Locate the cell with the specified text and output its [x, y] center coordinate. 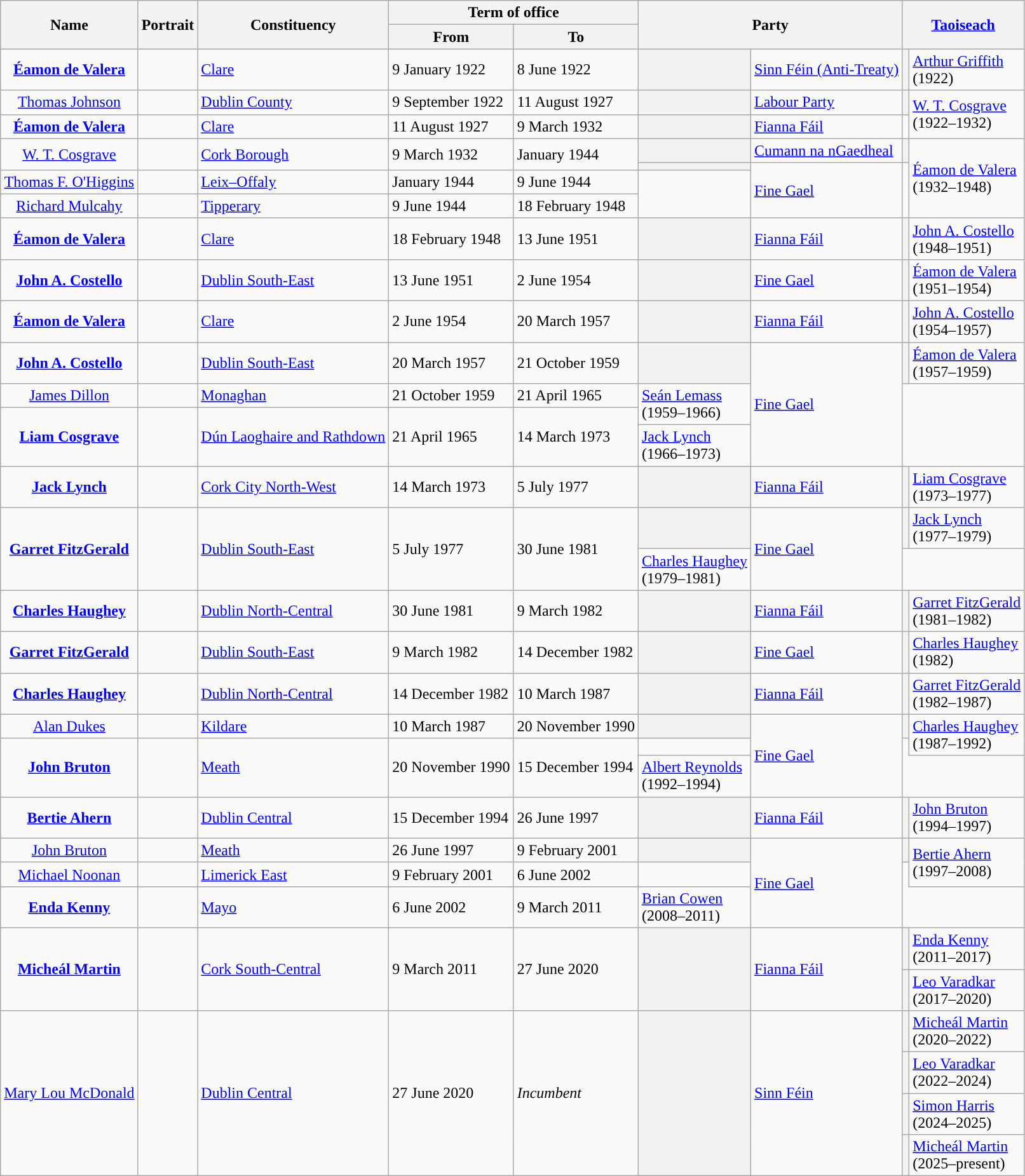
Sinn Féin [827, 1093]
Liam Cosgrave(1973–1977) [967, 487]
John A. Costello(1948–1951) [967, 239]
John Bruton(1994–1997) [967, 817]
Kildare [294, 726]
Jack Lynch(1966–1973) [694, 446]
Alan Dukes [69, 726]
Monaghan [294, 396]
Brian Cowen(2008–2011) [694, 907]
Portrait [168, 25]
Cork South-Central [294, 969]
Jack Lynch(1977–1979) [967, 529]
9 September 1922 [451, 102]
Albert Reynolds(1992–1994) [694, 776]
Charles Haughey(1982) [967, 652]
Mayo [294, 907]
Micheál Martin(2020–2022) [967, 1032]
Constituency [294, 25]
Éamon de Valera(1951–1954) [967, 280]
From [451, 37]
Charles Haughey(1979–1981) [694, 569]
Liam Cosgrave [69, 437]
Dublin County [294, 102]
Cumann na nGaedheal [827, 151]
Thomas F. O'Higgins [69, 182]
Seán Lemass(1959–1966) [694, 404]
Term of office [513, 13]
Enda Kenny [69, 907]
Leix–Offaly [294, 182]
Richard Mulcahy [69, 206]
Charles Haughey(1987–1992) [967, 734]
Mary Lou McDonald [69, 1093]
Garret FitzGerald(1981–1982) [967, 611]
Dún Laoghaire and Rathdown [294, 437]
9 January 1922 [451, 70]
Éamon de Valera(1932–1948) [967, 178]
James Dillon [69, 396]
8 June 1922 [576, 70]
Garret FitzGerald(1982–1987) [967, 694]
Éamon de Valera(1957–1959) [967, 362]
Sinn Féin (Anti-Treaty) [827, 70]
Micheál Martin [69, 969]
Leo Varadkar(2022–2024) [967, 1072]
Tipperary [294, 206]
W. T. Cosgrave(1922–1932) [967, 114]
To [576, 37]
Thomas Johnson [69, 102]
Bertie Ahern(1997–2008) [967, 862]
Limerick East [294, 874]
John A. Costello(1954–1957) [967, 321]
Enda Kenny(2011–2017) [967, 948]
Bertie Ahern [69, 817]
Labour Party [827, 102]
Leo Varadkar(2017–2020) [967, 990]
Arthur Griffith(1922) [967, 70]
Taoiseach [963, 25]
Micheál Martin(2025–present) [967, 1155]
Party [770, 25]
Cork City North-West [294, 487]
Name [69, 25]
W. T. Cosgrave [69, 154]
Simon Harris(2024–2025) [967, 1114]
Michael Noonan [69, 874]
Incumbent [576, 1093]
Cork Borough [294, 154]
Jack Lynch [69, 487]
